Capture the cell that displays the provided text and extract its (x, y) central coordinate. 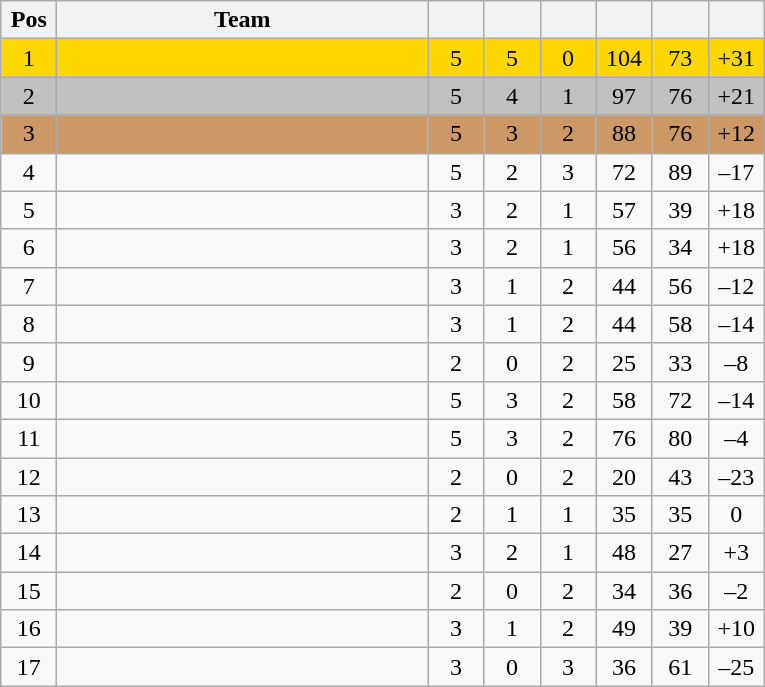
73 (680, 58)
48 (624, 553)
6 (29, 248)
49 (624, 629)
14 (29, 553)
+3 (736, 553)
20 (624, 477)
+10 (736, 629)
+31 (736, 58)
–4 (736, 438)
7 (29, 286)
80 (680, 438)
+12 (736, 134)
61 (680, 667)
57 (624, 210)
11 (29, 438)
16 (29, 629)
12 (29, 477)
17 (29, 667)
10 (29, 400)
43 (680, 477)
–17 (736, 172)
Pos (29, 20)
15 (29, 591)
25 (624, 362)
8 (29, 324)
89 (680, 172)
–12 (736, 286)
–25 (736, 667)
Team (242, 20)
13 (29, 515)
–23 (736, 477)
–2 (736, 591)
+21 (736, 96)
9 (29, 362)
33 (680, 362)
97 (624, 96)
104 (624, 58)
–8 (736, 362)
27 (680, 553)
88 (624, 134)
